Find where the given text appears and provide that cell's center as [x, y] coordinate. 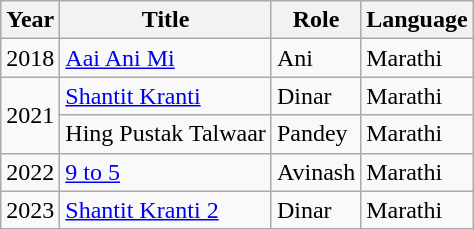
Year [30, 20]
Shantit Kranti [166, 96]
Role [316, 20]
Hing Pustak Talwaar [166, 134]
Pandey [316, 134]
Title [166, 20]
Ani [316, 58]
2023 [30, 210]
2021 [30, 115]
Avinash [316, 172]
Aai Ani Mi [166, 58]
2022 [30, 172]
Shantit Kranti 2 [166, 210]
Language [417, 20]
9 to 5 [166, 172]
2018 [30, 58]
